Identify which cell holds the provided text, then report its [X, Y] central coordinate. 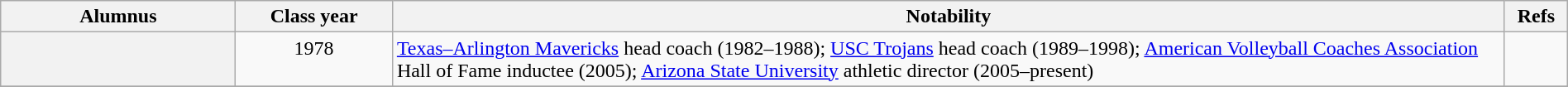
Alumnus [118, 17]
Notability [948, 17]
Class year [314, 17]
Refs [1536, 17]
1978 [314, 60]
